Scan for the cell matching the given text and deliver its [x, y] coordinate at center. 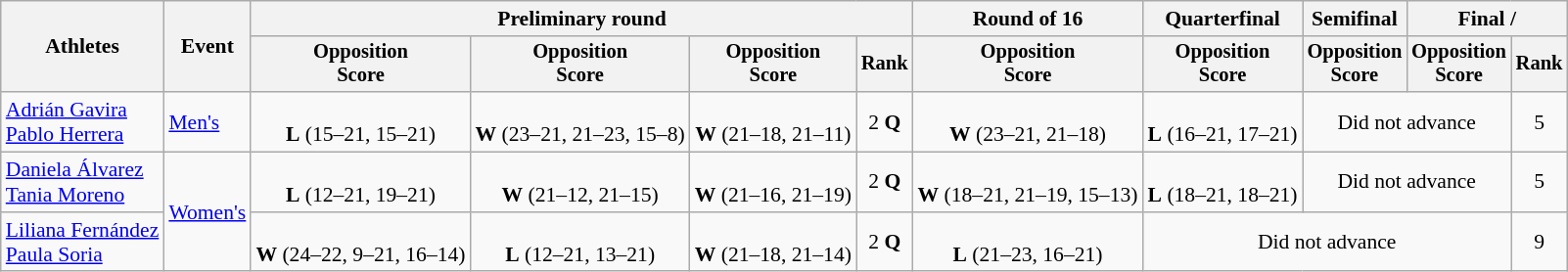
L (18–21, 18–21) [1223, 182]
Preliminary round [581, 19]
9 [1540, 243]
W (23–21, 21–23, 15–8) [580, 121]
W (24–22, 9–21, 16–14) [360, 243]
W (21–12, 21–15) [580, 182]
Men's [208, 121]
L (15–21, 15–21) [360, 121]
W (21–18, 21–14) [773, 243]
L (12–21, 13–21) [580, 243]
Event [208, 47]
Daniela ÁlvarezTania Moreno [82, 182]
W (18–21, 21–19, 15–13) [1028, 182]
Quarterfinal [1223, 19]
Athletes [82, 47]
Semifinal [1355, 19]
L (21–23, 16–21) [1028, 243]
W (21–16, 21–19) [773, 182]
W (21–18, 21–11) [773, 121]
L (12–21, 19–21) [360, 182]
Final / [1487, 19]
Liliana FernándezPaula Soria [82, 243]
Round of 16 [1028, 19]
L (16–21, 17–21) [1223, 121]
W (23–21, 21–18) [1028, 121]
Adrián GaviraPablo Herrera [82, 121]
Women's [208, 212]
